Determine the (X, Y) coordinate at the center of the cell enclosing the given text.  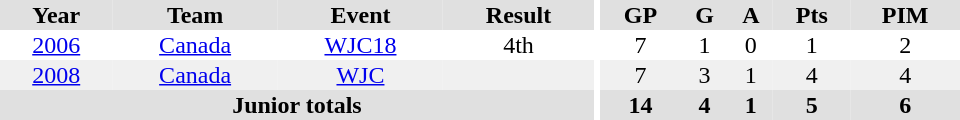
2008 (56, 75)
WJC (360, 75)
Year (56, 15)
3 (705, 75)
14 (640, 105)
A (750, 15)
2 (905, 45)
Pts (812, 15)
Result (518, 15)
Event (360, 15)
GP (640, 15)
Junior totals (297, 105)
0 (750, 45)
4th (518, 45)
Team (194, 15)
2006 (56, 45)
G (705, 15)
6 (905, 105)
5 (812, 105)
WJC18 (360, 45)
PIM (905, 15)
